Detect which cell encompasses the target text, then output its (x, y) center coordinate. 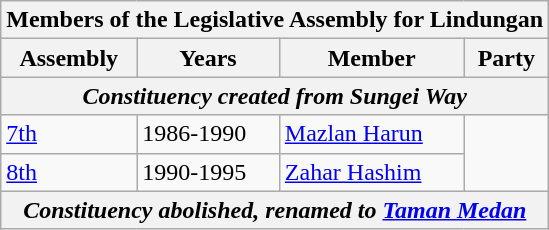
Zahar Hashim (372, 172)
Constituency created from Sungei Way (275, 96)
1990-1995 (208, 172)
Member (372, 58)
Members of the Legislative Assembly for Lindungan (275, 20)
Mazlan Harun (372, 134)
7th (69, 134)
8th (69, 172)
1986-1990 (208, 134)
Party (506, 58)
Assembly (69, 58)
Constituency abolished, renamed to Taman Medan (275, 210)
Years (208, 58)
